Detect which cell encompasses the target text, then output its [x, y] center coordinate. 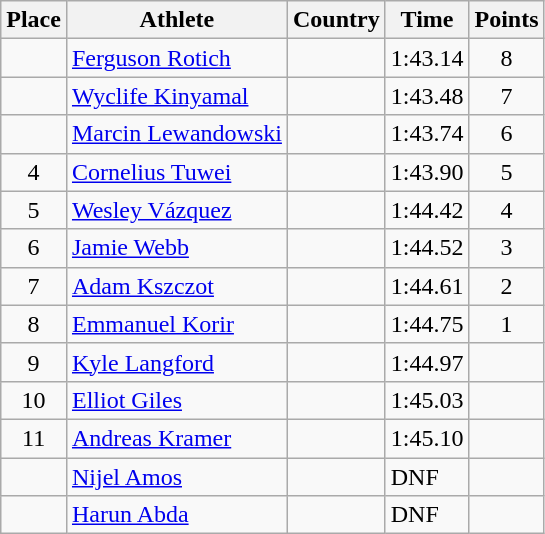
1:45.10 [427, 438]
Points [506, 20]
Athlete [176, 20]
Emmanuel Korir [176, 324]
Elliot Giles [176, 400]
10 [34, 400]
Nijel Amos [176, 477]
Cornelius Tuwei [176, 172]
1:43.74 [427, 134]
Place [34, 20]
1:43.14 [427, 58]
Country [336, 20]
Time [427, 20]
9 [34, 362]
Jamie Webb [176, 248]
1:43.48 [427, 96]
1:43.90 [427, 172]
Wyclife Kinyamal [176, 96]
1:44.61 [427, 286]
Marcin Lewandowski [176, 134]
Adam Kszczot [176, 286]
3 [506, 248]
Andreas Kramer [176, 438]
11 [34, 438]
Ferguson Rotich [176, 58]
1:44.97 [427, 362]
1:44.42 [427, 210]
2 [506, 286]
Wesley Vázquez [176, 210]
1:45.03 [427, 400]
1:44.75 [427, 324]
Harun Abda [176, 515]
Kyle Langford [176, 362]
1 [506, 324]
1:44.52 [427, 248]
